Output the [x, y] coordinate of the center of the cell containing the given text.  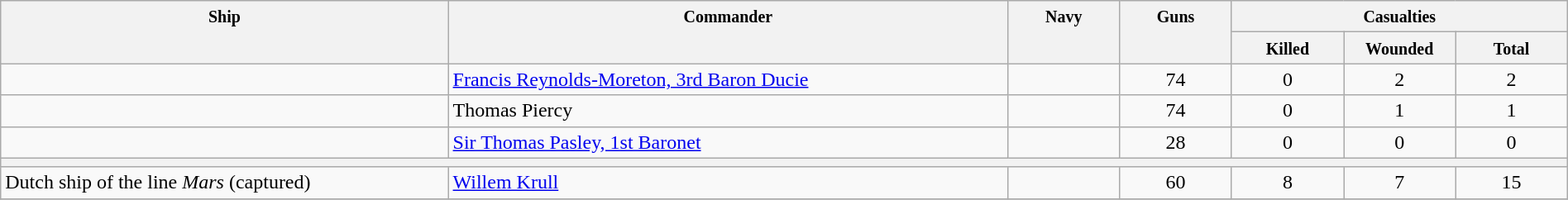
Dutch ship of the line Mars (captured) [225, 183]
8 [1287, 183]
Commander [728, 32]
Willem Krull [728, 183]
7 [1399, 183]
28 [1176, 142]
60 [1176, 183]
Thomas Piercy [728, 111]
Ship [225, 32]
Francis Reynolds-Moreton, 3rd Baron Ducie [728, 79]
Total [1512, 48]
Casualties [1399, 17]
Sir Thomas Pasley, 1st Baronet [728, 142]
15 [1512, 183]
Killed [1287, 48]
Guns [1176, 32]
Wounded [1399, 48]
Navy [1064, 32]
